Determine the (x, y) coordinate at the center of the cell enclosing the given text.  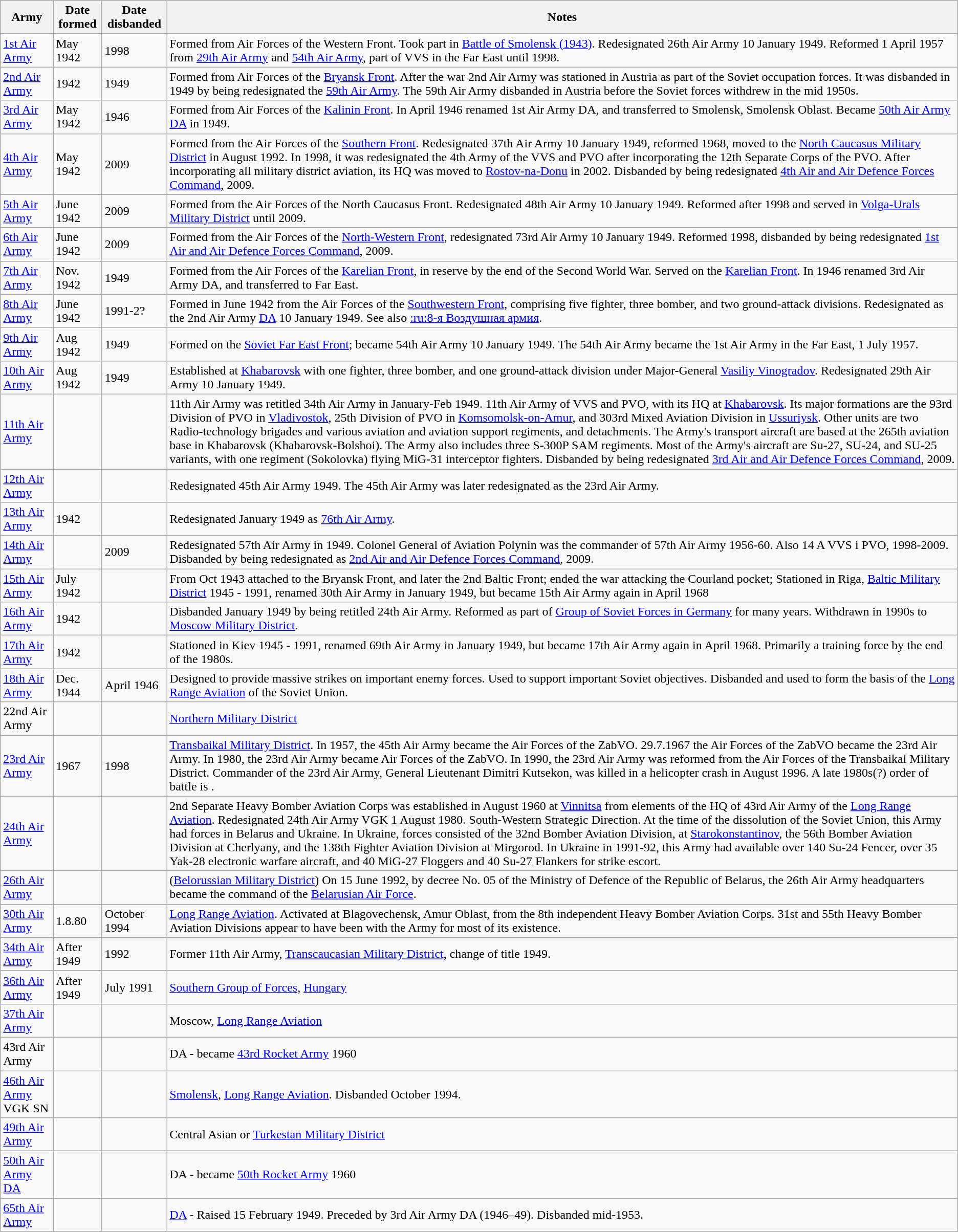
1991-2? (134, 311)
9th Air Army (27, 344)
8th Air Army (27, 311)
49th Air Army (27, 1135)
14th Air Army (27, 553)
17th Air Army (27, 652)
7th Air Army (27, 277)
15th Air Army (27, 585)
DA - became 50th Rocket Army 1960 (562, 1175)
6th Air Army (27, 245)
Nov. 1942 (78, 277)
22nd Air Army (27, 718)
April 1946 (134, 686)
1st Air Army (27, 50)
37th Air Army (27, 1020)
Date disbanded (134, 17)
Southern Group of Forces, Hungary (562, 987)
10th Air Army (27, 378)
1.8.80 (78, 921)
Formed on the Soviet Far East Front; became 54th Air Army 10 January 1949. The 54th Air Army became the 1st Air Army in the Far East, 1 July 1957. (562, 344)
65th Air Army (27, 1215)
3rd Air Army (27, 117)
Army (27, 17)
DA - became 43rd Rocket Army 1960 (562, 1054)
24th Air Army (27, 833)
July 1942 (78, 585)
Moscow, Long Range Aviation (562, 1020)
5th Air Army (27, 211)
36th Air Army (27, 987)
Central Asian or Turkestan Military District (562, 1135)
Notes (562, 17)
30th Air Army (27, 921)
18th Air Army (27, 686)
Smolensk, Long Range Aviation. Disbanded October 1994. (562, 1094)
4th Air Army (27, 164)
Northern Military District (562, 718)
Dec. 1944 (78, 686)
1992 (134, 954)
1967 (78, 765)
11th Air Army (27, 431)
Former 11th Air Army, Transcaucasian Military District, change of title 1949. (562, 954)
26th Air Army (27, 887)
13th Air Army (27, 519)
Redesignated January 1949 as 76th Air Army. (562, 519)
50th Air Army DA (27, 1175)
Redesignated 45th Air Army 1949. The 45th Air Army was later redesignated as the 23rd Air Army. (562, 485)
23rd Air Army (27, 765)
2nd Air Army (27, 84)
16th Air Army (27, 619)
DA - Raised 15 February 1949. Preceded by 3rd Air Army DA (1946–49). Disbanded mid-1953. (562, 1215)
July 1991 (134, 987)
43rd Air Army (27, 1054)
Date formed (78, 17)
12th Air Army (27, 485)
46th Air Army VGK SN (27, 1094)
1946 (134, 117)
34th Air Army (27, 954)
October 1994 (134, 921)
